Output the [x, y] coordinate of the center of the cell containing the given text.  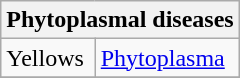
Yellows [48, 58]
Phytoplasmal diseases [120, 20]
Phytoplasma [167, 58]
